Output the [X, Y] coordinate of the center of the cell containing the given text.  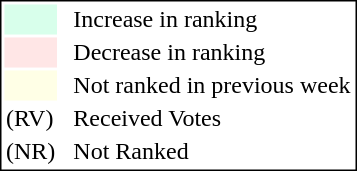
Received Votes [212, 119]
Not Ranked [212, 151]
Not ranked in previous week [212, 85]
(NR) [30, 151]
Decrease in ranking [212, 53]
(RV) [30, 119]
Increase in ranking [212, 19]
